Provide the [x, y] coordinate of the cell's center where the given text is located.  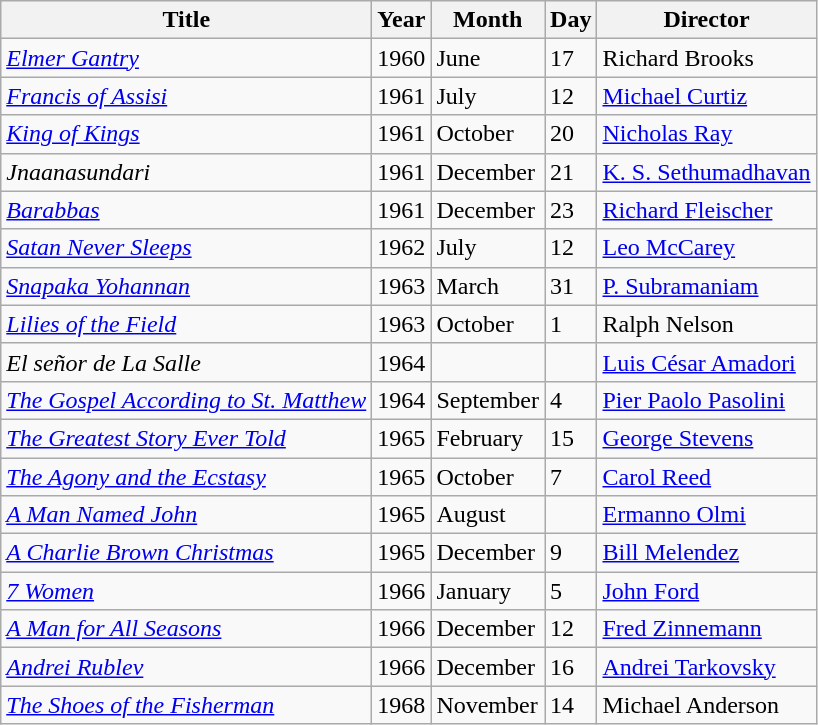
21 [571, 172]
John Ford [706, 591]
5 [571, 591]
The Agony and the Ecstasy [186, 477]
A Man for All Seasons [186, 629]
7 [571, 477]
The Shoes of the Fisherman [186, 705]
November [488, 705]
20 [571, 134]
Andrei Rublev [186, 667]
Snapaka Yohannan [186, 286]
15 [571, 438]
Barabbas [186, 210]
Fred Zinnemann [706, 629]
Luis César Amadori [706, 362]
Year [402, 20]
Carol Reed [706, 477]
El señor de La Salle [186, 362]
Michael Anderson [706, 705]
Ermanno Olmi [706, 515]
17 [571, 58]
Bill Melendez [706, 553]
Pier Paolo Pasolini [706, 400]
Michael Curtiz [706, 96]
K. S. Sethumadhavan [706, 172]
P. Subramaniam [706, 286]
23 [571, 210]
31 [571, 286]
9 [571, 553]
Elmer Gantry [186, 58]
August [488, 515]
Leo McCarey [706, 248]
7 Women [186, 591]
Lilies of the Field [186, 324]
1960 [402, 58]
September [488, 400]
Richard Brooks [706, 58]
January [488, 591]
Nicholas Ray [706, 134]
The Gospel According to St. Matthew [186, 400]
Satan Never Sleeps [186, 248]
Andrei Tarkovsky [706, 667]
4 [571, 400]
Month [488, 20]
16 [571, 667]
March [488, 286]
George Stevens [706, 438]
Richard Fleischer [706, 210]
A Man Named John [186, 515]
Day [571, 20]
Title [186, 20]
King of Kings [186, 134]
1962 [402, 248]
Jnaanasundari [186, 172]
February [488, 438]
1968 [402, 705]
Director [706, 20]
Francis of Assisi [186, 96]
1 [571, 324]
The Greatest Story Ever Told [186, 438]
A Charlie Brown Christmas [186, 553]
Ralph Nelson [706, 324]
14 [571, 705]
June [488, 58]
